Scan for the cell matching the given text and deliver its (X, Y) coordinate at center. 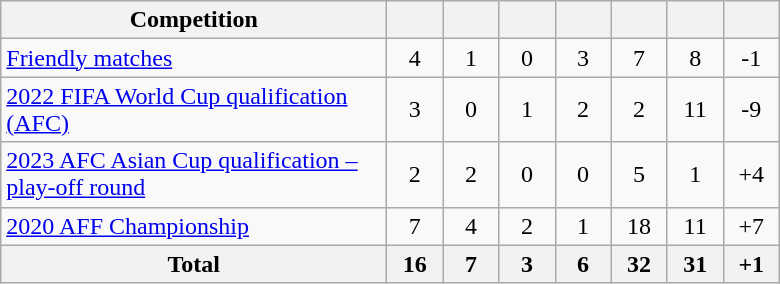
+7 (751, 226)
2020 AFF Championship (194, 226)
2022 FIFA World Cup qualification (AFC) (194, 110)
Competition (194, 20)
16 (415, 264)
18 (639, 226)
5 (639, 174)
-9 (751, 110)
31 (695, 264)
-1 (751, 58)
Friendly matches (194, 58)
+4 (751, 174)
8 (695, 58)
32 (639, 264)
+1 (751, 264)
2023 AFC Asian Cup qualification – play-off round (194, 174)
Total (194, 264)
6 (583, 264)
